Search for the cell housing the specified text and yield its (x, y) center coordinate. 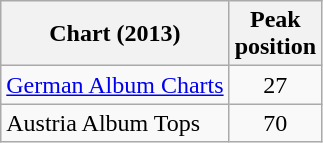
Austria Album Tops (115, 123)
27 (275, 85)
Chart (2013) (115, 34)
German Album Charts (115, 85)
70 (275, 123)
Peakposition (275, 34)
